Scan for the cell matching the given text and deliver its (x, y) coordinate at center. 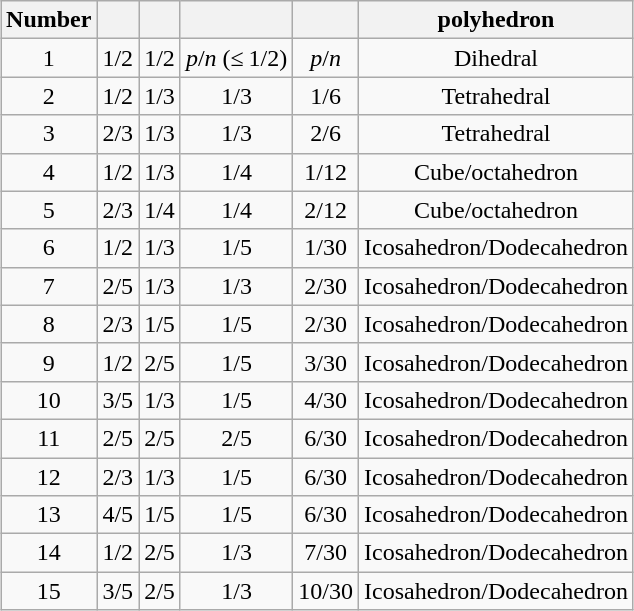
1/12 (326, 172)
p/n (≤ 1/2) (236, 58)
10 (49, 400)
10/30 (326, 591)
5 (49, 210)
4/5 (118, 515)
12 (49, 477)
p/n (326, 58)
13 (49, 515)
15 (49, 591)
6 (49, 248)
polyhedron (496, 20)
3/30 (326, 362)
9 (49, 362)
14 (49, 553)
11 (49, 438)
1/30 (326, 248)
4 (49, 172)
1 (49, 58)
7 (49, 286)
7/30 (326, 553)
Dihedral (496, 58)
Number (49, 20)
4/30 (326, 400)
2/6 (326, 134)
1/6 (326, 96)
2 (49, 96)
3 (49, 134)
8 (49, 324)
2/12 (326, 210)
